Locate the cell with the specified text and output its [x, y] center coordinate. 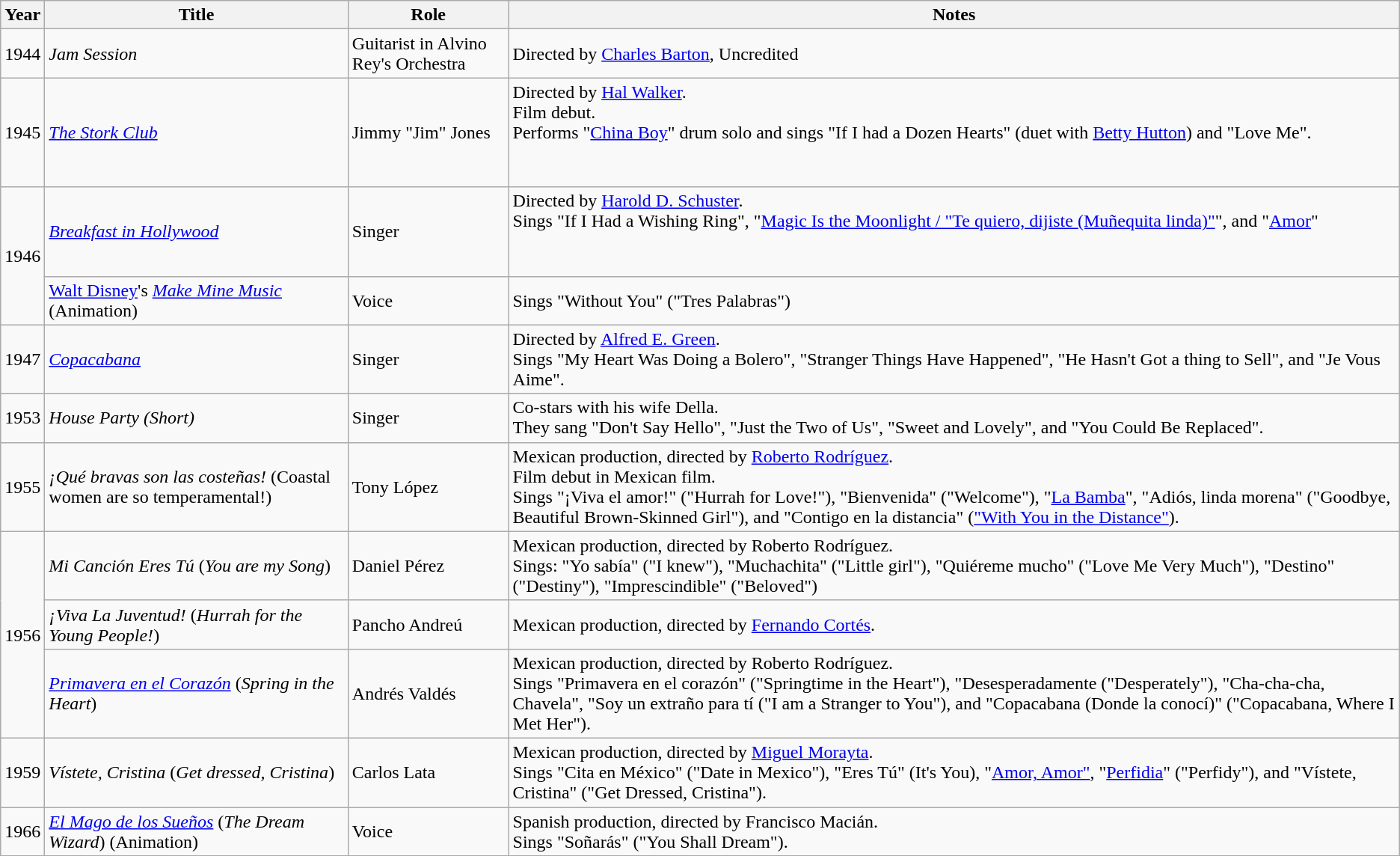
Jimmy "Jim" Jones [428, 132]
1956 [22, 635]
Co-stars with his wife Della.They sang "Don't Say Hello", "Just the Two of Us", "Sweet and Lovely", and "You Could Be Replaced". [954, 418]
¡Viva La Juventud! (Hurrah for the Young People!) [196, 624]
Mi Canción Eres Tú (You are my Song) [196, 566]
1959 [22, 772]
Breakfast in Hollywood [196, 232]
Title [196, 15]
Spanish production, directed by Francisco Macián.Sings "Soñarás" ("You Shall Dream"). [954, 831]
1946 [22, 256]
¡Qué bravas son las costeñas! (Coastal women are so temperamental!) [196, 486]
Pancho Andreú [428, 624]
Notes [954, 15]
The Stork Club [196, 132]
Copacabana [196, 359]
1966 [22, 831]
Guitarist in Alvino Rey's Orchestra [428, 54]
Vístete, Cristina (Get dressed, Cristina) [196, 772]
Tony López [428, 486]
Carlos Lata [428, 772]
Directed by Charles Barton, Uncredited [954, 54]
Sings "Without You" ("Tres Palabras") [954, 301]
Mexican production, directed by Fernando Cortés. [954, 624]
Directed by Harold D. Schuster.Sings "If I Had a Wishing Ring", "Magic Is the Moonlight / "Te quiero, dijiste (Muñequita linda)"", and "Amor" [954, 232]
1953 [22, 418]
Andrés Valdés [428, 693]
Daniel Pérez [428, 566]
Role [428, 15]
Year [22, 15]
1944 [22, 54]
Walt Disney's Make Mine Music (Animation) [196, 301]
Jam Session [196, 54]
Primavera en el Corazón (Spring in the Heart) [196, 693]
1955 [22, 486]
El Mago de los Sueños (The Dream Wizard) (Animation) [196, 831]
1947 [22, 359]
Directed by Hal Walker.Film debut.Performs "China Boy" drum solo and sings "If I had a Dozen Hearts" (duet with Betty Hutton) and "Love Me". [954, 132]
House Party (Short) [196, 418]
1945 [22, 132]
